Capture the cell that displays the provided text and extract its [X, Y] central coordinate. 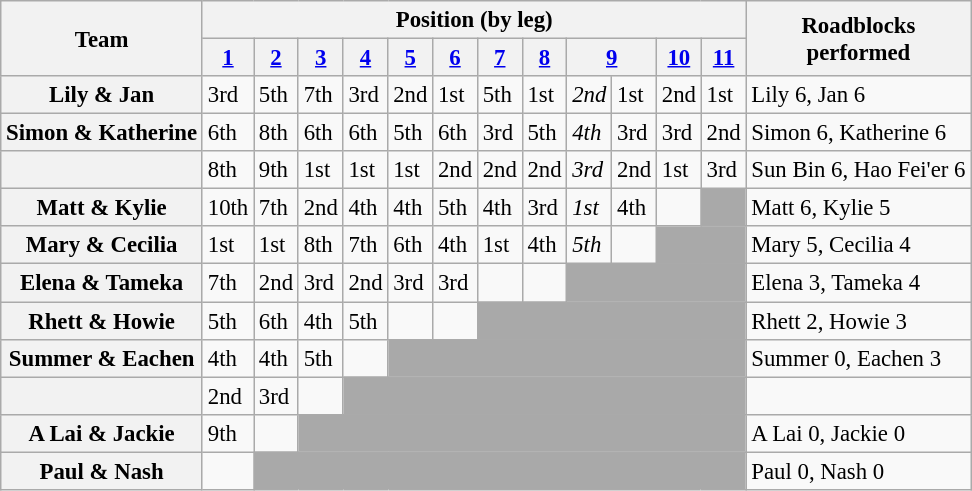
10 [678, 58]
Mary 5, Cecilia 4 [858, 245]
Elena 3, Tameka 4 [858, 283]
7 [500, 58]
Matt & Kylie [102, 208]
9 [612, 58]
10th [228, 208]
Team [102, 38]
Sun Bin 6, Hao Fei'er 6 [858, 170]
11 [724, 58]
Rhett & Howie [102, 321]
Mary & Cecilia [102, 245]
Elena & Tameka [102, 283]
Paul & Nash [102, 471]
Rhett 2, Howie 3 [858, 321]
A Lai 0, Jackie 0 [858, 433]
1 [228, 58]
Matt 6, Kylie 5 [858, 208]
Roadblocksperformed [858, 38]
A Lai & Jackie [102, 433]
Summer & Eachen [102, 358]
3 [320, 58]
4 [366, 58]
2 [276, 58]
Lily 6, Jan 6 [858, 95]
6 [456, 58]
Summer 0, Eachen 3 [858, 358]
Position (by leg) [474, 20]
Lily & Jan [102, 95]
Simon 6, Katherine 6 [858, 133]
Simon & Katherine [102, 133]
8 [544, 58]
Paul 0, Nash 0 [858, 471]
5 [410, 58]
